Output the (x, y) coordinate of the center of the cell containing the given text.  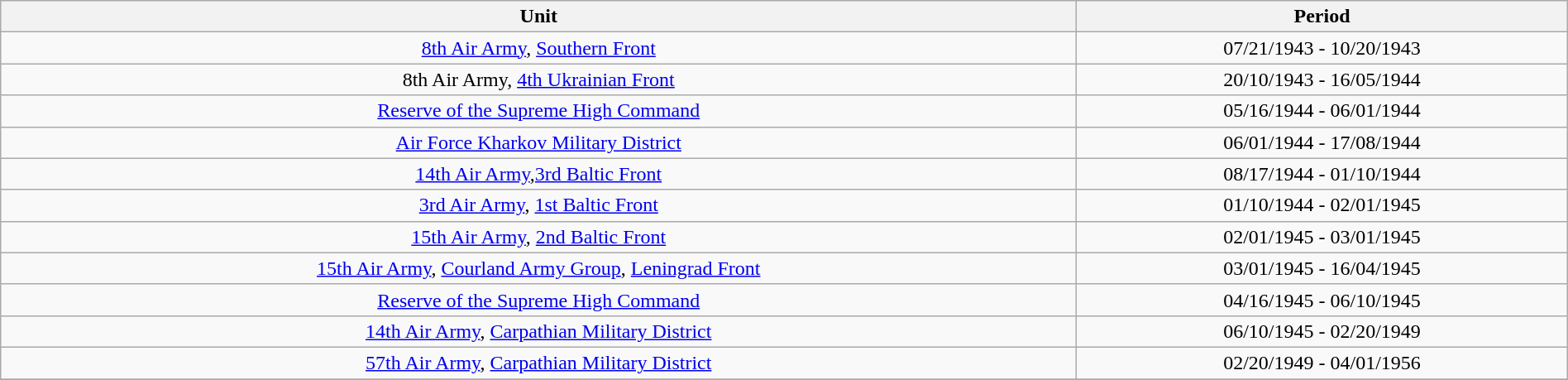
57th Air Army, Carpathian Military District (539, 363)
08/17/1944 - 01/10/1944 (1322, 174)
07/21/1943 - 10/20/1943 (1322, 48)
02/01/1945 - 03/01/1945 (1322, 237)
8th Air Army, 4th Ukrainian Front (539, 79)
02/20/1949 - 04/01/1956 (1322, 363)
Unit (539, 17)
14th Air Army,3rd Baltic Front (539, 174)
06/10/1945 - 02/20/1949 (1322, 331)
Air Force Kharkov Military District (539, 142)
15th Air Army, Courland Army Group, Leningrad Front (539, 268)
Period (1322, 17)
15th Air Army, 2nd Baltic Front (539, 237)
03/01/1945 - 16/04/1945 (1322, 268)
04/16/1945 - 06/10/1945 (1322, 300)
20/10/1943 - 16/05/1944 (1322, 79)
3rd Air Army, 1st Baltic Front (539, 205)
8th Air Army, Southern Front (539, 48)
06/01/1944 - 17/08/1944 (1322, 142)
14th Air Army, Carpathian Military District (539, 331)
05/16/1944 - 06/01/1944 (1322, 111)
01/10/1944 - 02/01/1945 (1322, 205)
